Output the (x, y) coordinate of the center of the cell containing the given text.  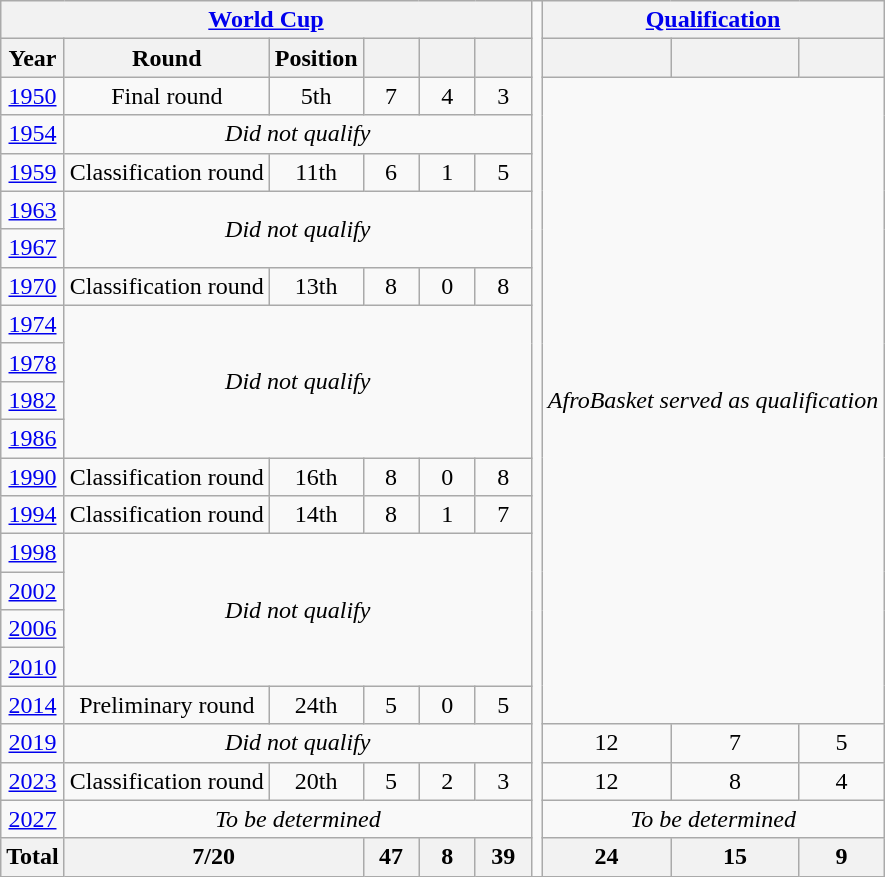
2006 (33, 629)
2014 (33, 705)
Total (33, 857)
Qualification (712, 20)
1950 (33, 96)
1990 (33, 477)
20th (316, 781)
1974 (33, 324)
1994 (33, 515)
6 (391, 172)
24th (316, 705)
47 (391, 857)
Year (33, 58)
1982 (33, 400)
1967 (33, 248)
1959 (33, 172)
1970 (33, 286)
39 (503, 857)
Position (316, 58)
15 (735, 857)
AfroBasket served as qualification (712, 400)
2023 (33, 781)
1986 (33, 438)
13th (316, 286)
2027 (33, 819)
1954 (33, 134)
2019 (33, 743)
5th (316, 96)
2 (447, 781)
1963 (33, 210)
14th (316, 515)
16th (316, 477)
2002 (33, 591)
1998 (33, 553)
2010 (33, 667)
9 (842, 857)
24 (606, 857)
7/20 (214, 857)
World Cup (266, 20)
Preliminary round (166, 705)
1978 (33, 362)
Round (166, 58)
11th (316, 172)
Final round (166, 96)
